Return [X, Y] of the center of cell containing provided text 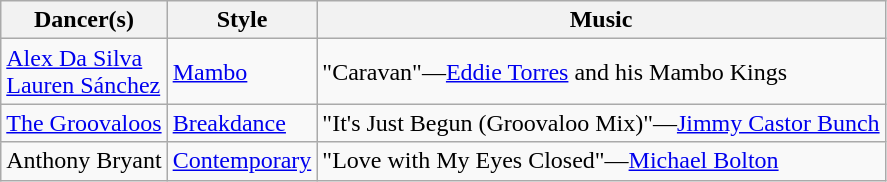
"Caravan"—Eddie Torres and his Mambo Kings [601, 72]
Breakdance [242, 123]
Dancer(s) [84, 20]
The Groovaloos [84, 123]
Style [242, 20]
"Love with My Eyes Closed"—Michael Bolton [601, 161]
Anthony Bryant [84, 161]
Music [601, 20]
Contemporary [242, 161]
Alex Da SilvaLauren Sánchez [84, 72]
"It's Just Begun (Groovaloo Mix)"—Jimmy Castor Bunch [601, 123]
Mambo [242, 72]
